Return the [x, y] coordinate for the center point of the cell that contains the specified text.  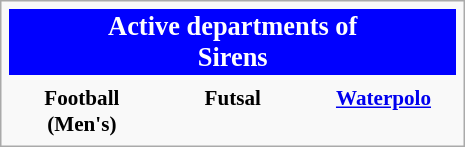
Futsal [233, 111]
Football (Men's) [82, 111]
Waterpolo [384, 111]
Active departments ofSirens [232, 42]
